Provide the (x, y) coordinate of the cell's center where the given text is located.  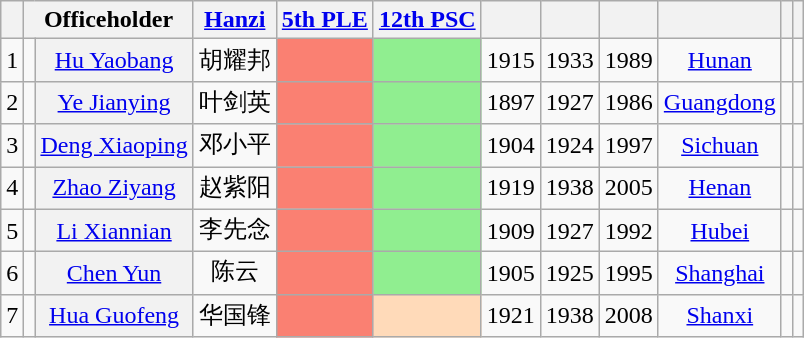
Deng Xiaoping (114, 146)
1904 (510, 146)
1 (12, 60)
1992 (628, 230)
1905 (510, 274)
2008 (628, 316)
胡耀邦 (234, 60)
李先念 (234, 230)
1897 (510, 102)
2 (12, 102)
7 (12, 316)
Henan (720, 188)
叶剑英 (234, 102)
Hanzi (234, 20)
1989 (628, 60)
Hu Yaobang (114, 60)
赵紫阳 (234, 188)
1909 (510, 230)
华国锋 (234, 316)
2005 (628, 188)
Hua Guofeng (114, 316)
1997 (628, 146)
Guangdong (720, 102)
Hunan (720, 60)
1995 (628, 274)
Li Xiannian (114, 230)
Sichuan (720, 146)
Zhao Ziyang (114, 188)
1933 (570, 60)
4 (12, 188)
陈云 (234, 274)
12th PSC (427, 20)
1924 (570, 146)
1915 (510, 60)
Officeholder (108, 20)
5 (12, 230)
Chen Yun (114, 274)
1921 (510, 316)
1986 (628, 102)
3 (12, 146)
1919 (510, 188)
邓小平 (234, 146)
Shanghai (720, 274)
1925 (570, 274)
6 (12, 274)
Shanxi (720, 316)
5th PLE (324, 20)
Ye Jianying (114, 102)
Hubei (720, 230)
